Return (X, Y) of the center of cell containing provided text 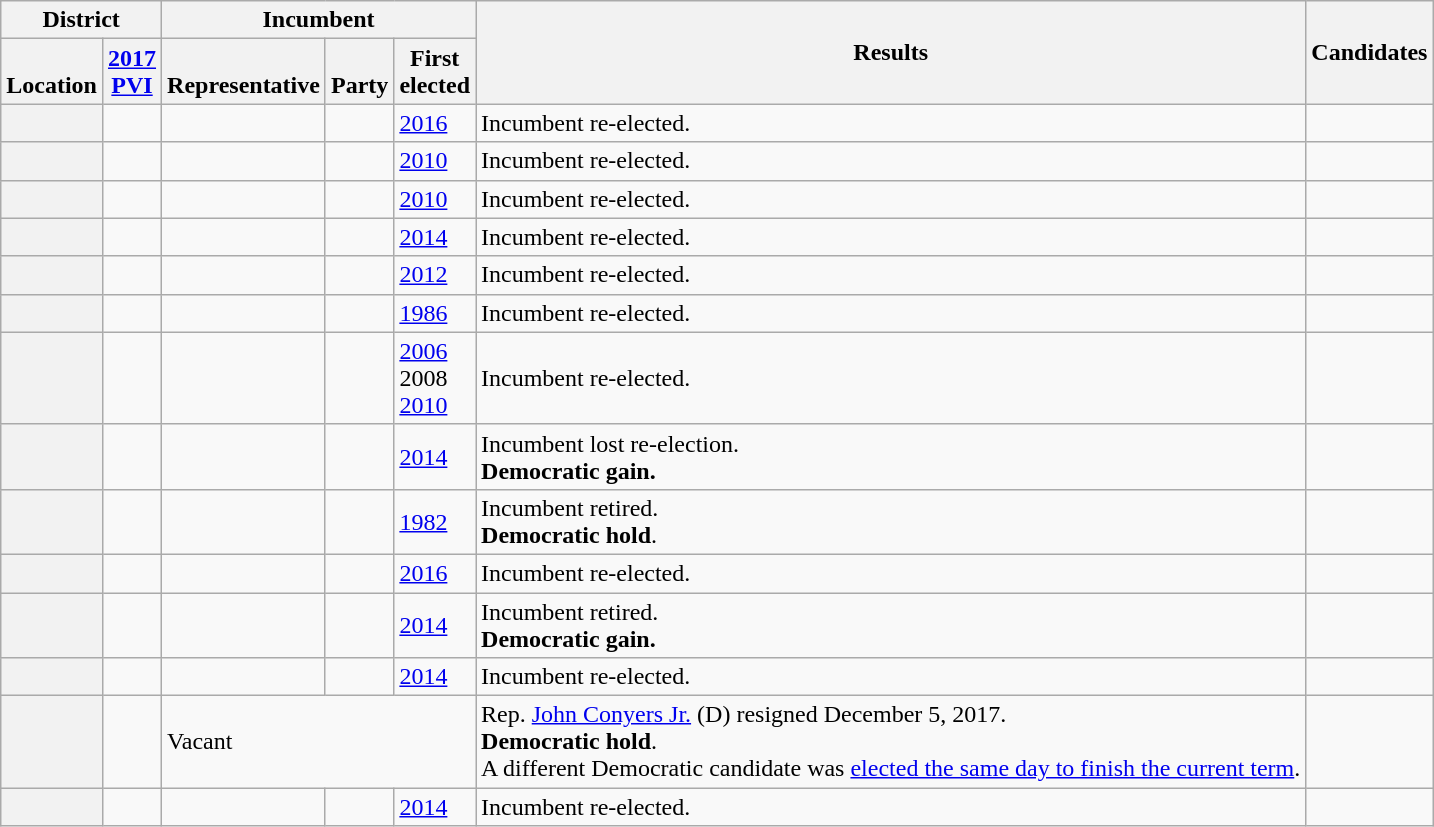
Firstelected (435, 72)
Candidates (1370, 52)
Party (359, 72)
Vacant (319, 742)
20062008 2010 (435, 378)
Incumbent retired.Democratic hold. (891, 522)
Representative (244, 72)
District (82, 20)
Results (891, 52)
1982 (435, 522)
2012 (435, 275)
1986 (435, 313)
2017PVI (132, 72)
Incumbent retired.Democratic gain. (891, 624)
Location (52, 72)
Incumbent lost re-election.Democratic gain. (891, 456)
Incumbent (319, 20)
